Detect which cell encompasses the target text, then output its (x, y) center coordinate. 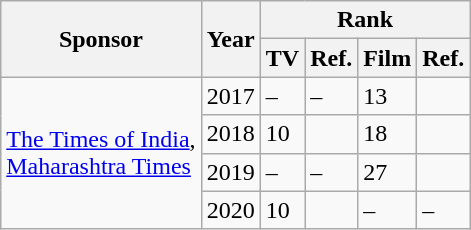
Year (230, 39)
2019 (230, 172)
2017 (230, 96)
13 (388, 96)
The Times of India,Maharashtra Times (101, 153)
18 (388, 134)
27 (388, 172)
2020 (230, 210)
Film (388, 58)
TV (282, 58)
2018 (230, 134)
Sponsor (101, 39)
Rank (365, 20)
